Return (X, Y) of the center of cell containing provided text 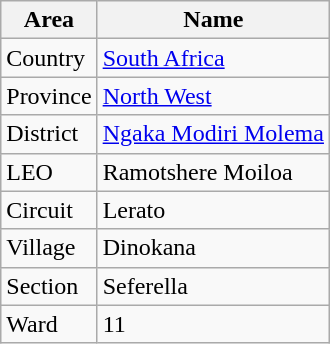
Country (49, 58)
11 (213, 324)
Name (213, 20)
LEO (49, 172)
Section (49, 286)
North West (213, 96)
Ngaka Modiri Molema (213, 134)
Ramotshere Moiloa (213, 172)
Dinokana (213, 248)
Lerato (213, 210)
Ward (49, 324)
Area (49, 20)
Circuit (49, 210)
South Africa (213, 58)
Village (49, 248)
Seferella (213, 286)
District (49, 134)
Province (49, 96)
